Extract the (x, y) coordinate from the center of the cell holding the provided text.  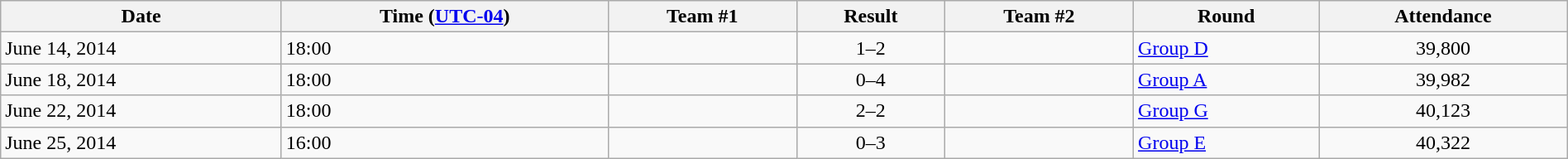
Group D (1226, 48)
40,123 (1444, 111)
Group G (1226, 111)
Team #1 (702, 17)
40,322 (1444, 142)
1–2 (870, 48)
Time (UTC-04) (445, 17)
0–4 (870, 79)
2–2 (870, 111)
Group E (1226, 142)
Date (141, 17)
0–3 (870, 142)
Result (870, 17)
39,800 (1444, 48)
39,982 (1444, 79)
June 22, 2014 (141, 111)
Round (1226, 17)
Group A (1226, 79)
June 25, 2014 (141, 142)
16:00 (445, 142)
Team #2 (1039, 17)
June 14, 2014 (141, 48)
Attendance (1444, 17)
June 18, 2014 (141, 79)
